Detect which cell encompasses the target text, then output its (x, y) center coordinate. 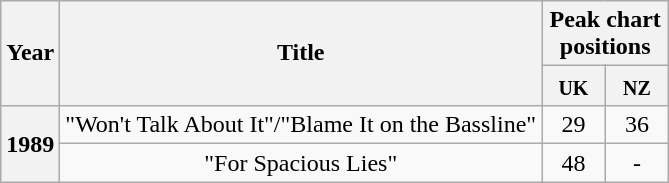
"For Spacious Lies" (301, 163)
- (637, 163)
Title (301, 54)
"Won't Talk About It"/"Blame It on the Bassline" (301, 125)
48 (574, 163)
29 (574, 125)
NZ (637, 86)
Peak chart positions (606, 34)
1989 (30, 144)
36 (637, 125)
UK (574, 86)
Year (30, 54)
